Search for the cell housing the specified text and yield its (X, Y) center coordinate. 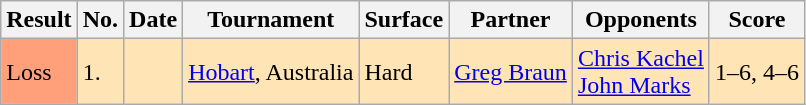
Surface (404, 20)
1. (100, 72)
Hobart, Australia (271, 72)
Score (756, 20)
Hard (404, 72)
Opponents (640, 20)
No. (100, 20)
Chris Kachel John Marks (640, 72)
Tournament (271, 20)
Greg Braun (511, 72)
1–6, 4–6 (756, 72)
Loss (39, 72)
Partner (511, 20)
Result (39, 20)
Date (154, 20)
